Return [x, y] of the center of cell containing provided text 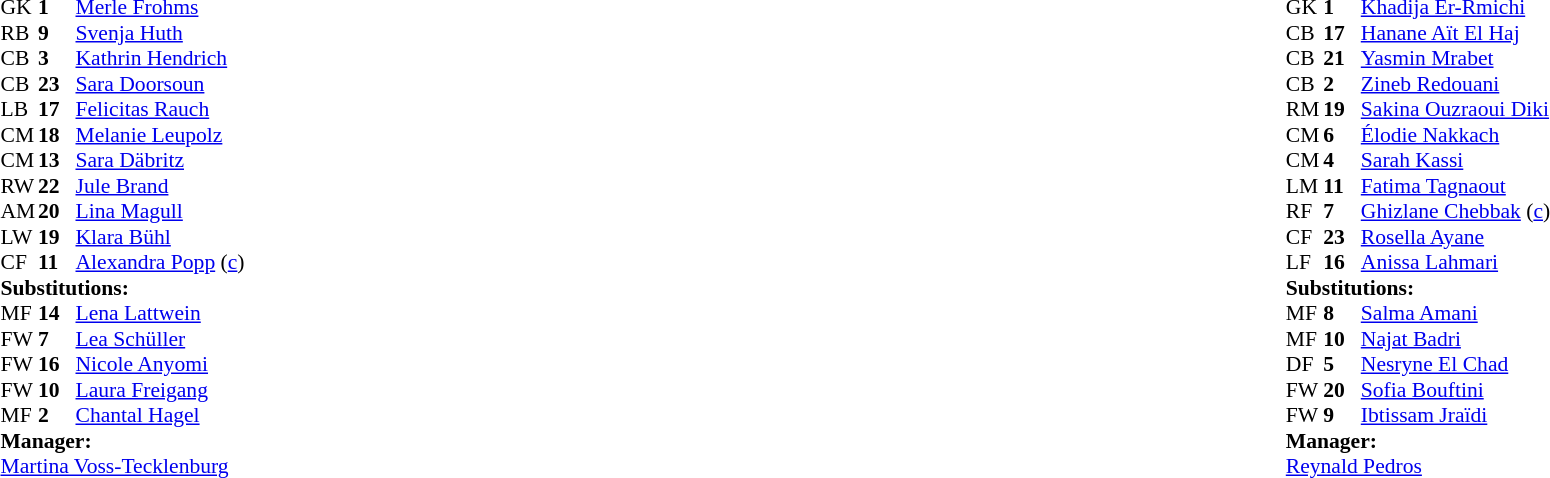
5 [1342, 365]
Nesryne El Chad [1456, 365]
Sofia Bouftini [1456, 390]
14 [57, 313]
21 [1342, 59]
Felicitas Rauch [160, 109]
6 [1342, 135]
Alexandra Popp (c) [160, 263]
Yasmin Mrabet [1456, 59]
LM [1305, 186]
RM [1305, 109]
Sarah Kassi [1456, 161]
Klara Bühl [160, 237]
Sara Doorsoun [160, 84]
Anissa Lahmari [1456, 263]
Lena Lattwein [160, 313]
LF [1305, 263]
Kathrin Hendrich [160, 59]
Lea Schüller [160, 339]
22 [57, 186]
AM [19, 211]
Ibtissam Jraïdi [1456, 415]
13 [57, 161]
4 [1342, 161]
LW [19, 237]
Svenja Huth [160, 33]
Fatima Tagnaout [1456, 186]
Zineb Redouani [1456, 84]
Hanane Aït El Haj [1456, 33]
Jule Brand [160, 186]
Élodie Nakkach [1456, 135]
RF [1305, 211]
RW [19, 186]
8 [1342, 313]
Melanie Leupolz [160, 135]
RB [19, 33]
Nicole Anyomi [160, 365]
Ghizlane Chebbak (c) [1456, 211]
Chantal Hagel [160, 415]
Laura Freigang [160, 390]
3 [57, 59]
Rosella Ayane [1456, 237]
Najat Badri [1456, 339]
Salma Amani [1456, 313]
LB [19, 109]
Lina Magull [160, 211]
Sara Däbritz [160, 161]
DF [1305, 365]
Sakina Ouzraoui Diki [1456, 109]
18 [57, 135]
